Pinpoint the cell where the given text exists, returning its [X, Y] midpoint coordinate. 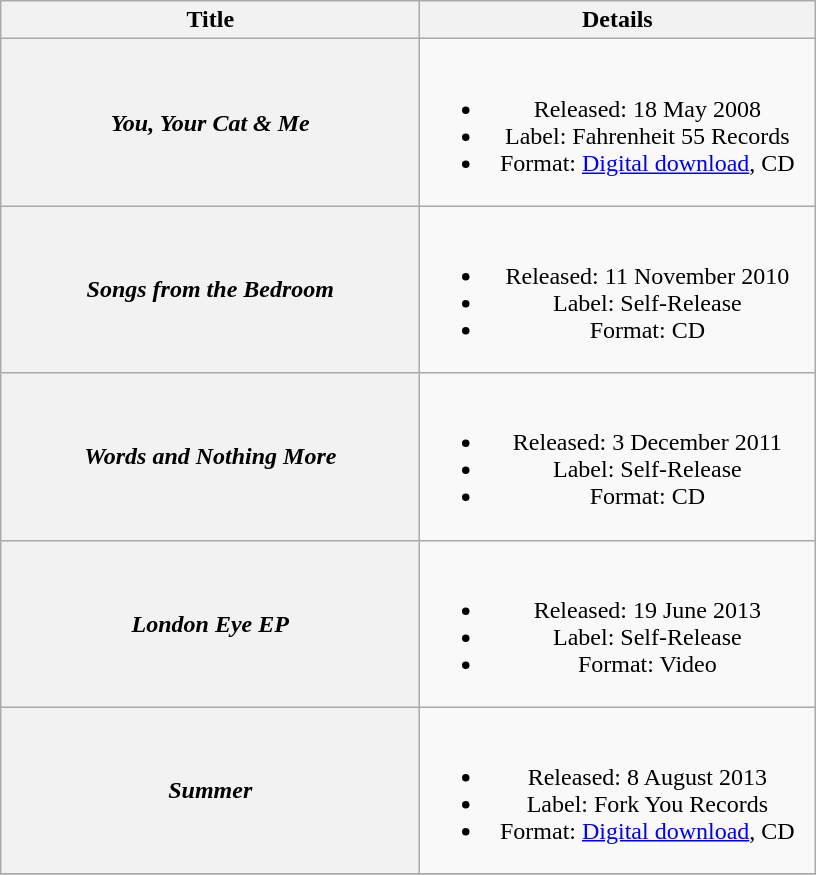
Songs from the Bedroom [210, 290]
You, Your Cat & Me [210, 122]
Released: 18 May 2008Label: Fahrenheit 55 RecordsFormat: Digital download, CD [618, 122]
Words and Nothing More [210, 456]
Details [618, 20]
Released: 19 June 2013Label: Self-ReleaseFormat: Video [618, 624]
Summer [210, 790]
London Eye EP [210, 624]
Released: 11 November 2010Label: Self-ReleaseFormat: CD [618, 290]
Title [210, 20]
Released: 3 December 2011Label: Self-ReleaseFormat: CD [618, 456]
Released: 8 August 2013Label: Fork You RecordsFormat: Digital download, CD [618, 790]
